Output the (X, Y) coordinate of the center of the cell containing the given text.  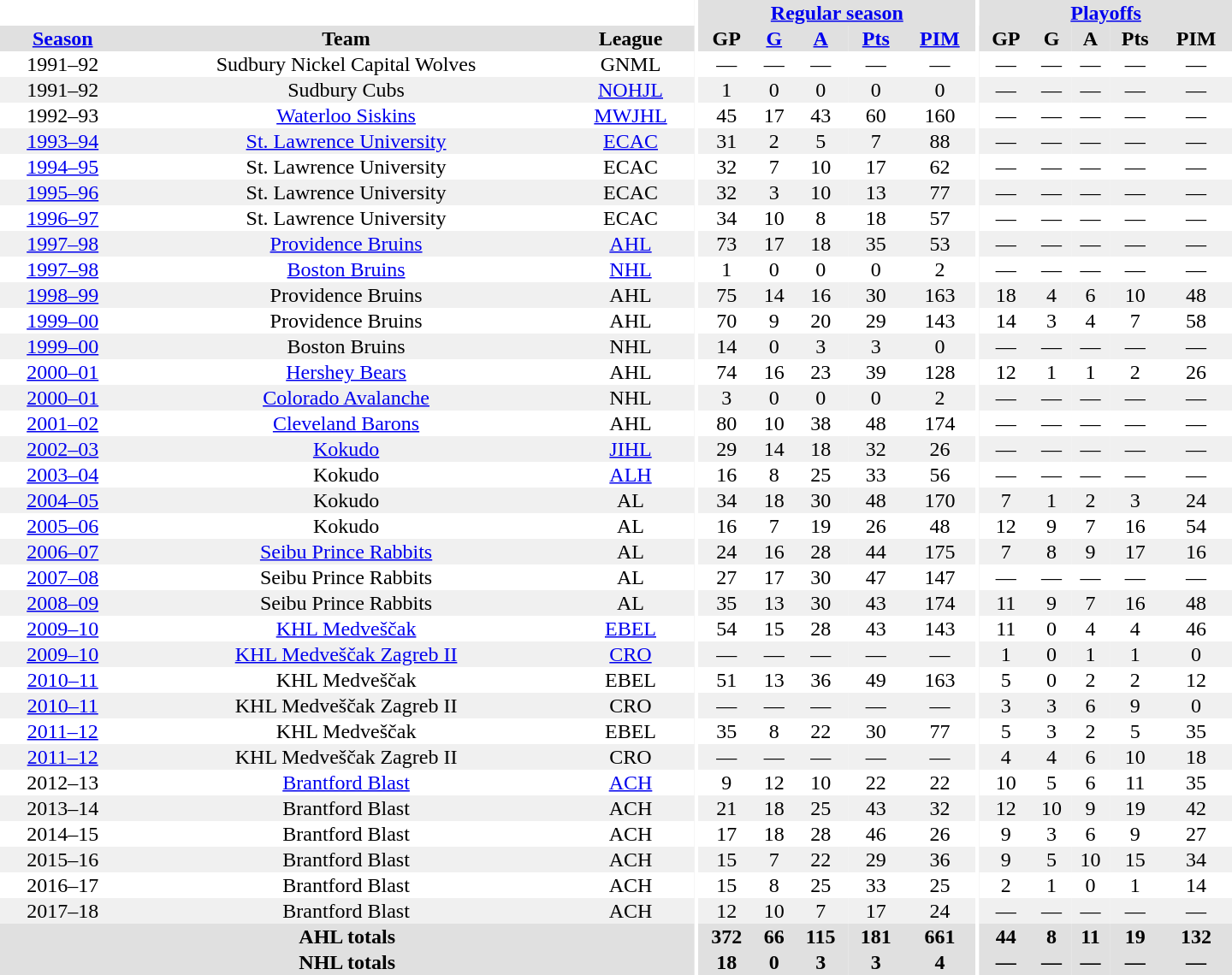
2001–02 (62, 423)
2013–14 (62, 808)
23 (820, 372)
38 (820, 423)
Regular season (837, 13)
42 (1196, 808)
160 (940, 115)
20 (820, 321)
2002–03 (62, 449)
1992–93 (62, 115)
2003–04 (62, 475)
2005–06 (62, 526)
Colorado Avalanche (346, 398)
80 (726, 423)
GNML (631, 64)
NOHJL (631, 90)
170 (940, 500)
2004–05 (62, 500)
Sudbury Cubs (346, 90)
31 (726, 141)
53 (940, 244)
57 (940, 218)
73 (726, 244)
1993–94 (62, 141)
132 (1196, 937)
ALH (631, 475)
115 (820, 937)
175 (940, 552)
47 (876, 577)
JIHL (631, 449)
2016–17 (62, 885)
88 (940, 141)
AHL totals (347, 937)
1998–99 (62, 295)
Season (62, 38)
Cleveland Barons (346, 423)
Playoffs (1105, 13)
56 (940, 475)
League (631, 38)
2015–16 (62, 860)
45 (726, 115)
1996–97 (62, 218)
58 (1196, 321)
2006–07 (62, 552)
2014–15 (62, 834)
Sudbury Nickel Capital Wolves (346, 64)
70 (726, 321)
2017–18 (62, 911)
372 (726, 937)
2007–08 (62, 577)
1994–95 (62, 167)
66 (773, 937)
1995–96 (62, 192)
49 (876, 680)
MWJHL (631, 115)
74 (726, 372)
NHL totals (347, 962)
62 (940, 167)
661 (940, 937)
128 (940, 372)
Hershey Bears (346, 372)
181 (876, 937)
2008–09 (62, 603)
Waterloo Siskins (346, 115)
51 (726, 680)
60 (876, 115)
21 (726, 808)
75 (726, 295)
Team (346, 38)
147 (940, 577)
39 (876, 372)
2012–13 (62, 783)
